Scan for the cell matching the given text and deliver its (x, y) coordinate at center. 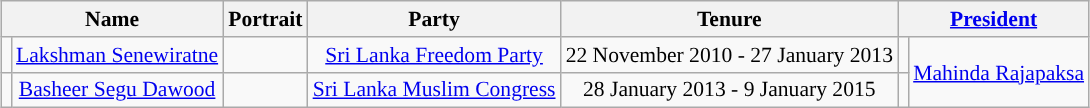
President (994, 19)
Portrait (265, 19)
Sri Lanka Freedom Party (434, 55)
Mahinda Rajapaksa (998, 72)
Basheer Segu Dawood (117, 90)
Lakshman Senewiratne (117, 55)
Sri Lanka Muslim Congress (434, 90)
22 November 2010 - 27 January 2013 (730, 55)
28 January 2013 - 9 January 2015 (730, 90)
Tenure (730, 19)
Name (112, 19)
Party (434, 19)
